Extract the (x, y) coordinate from the center of the cell holding the provided text.  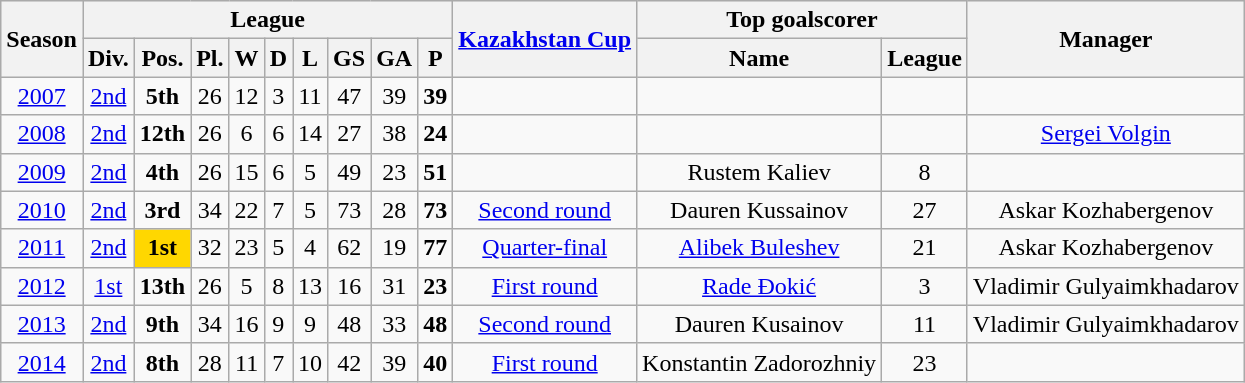
10 (310, 362)
Rade Đokić (760, 286)
4 (310, 248)
2012 (42, 286)
5th (162, 96)
31 (394, 286)
12 (246, 96)
42 (350, 362)
49 (350, 172)
38 (394, 134)
Sergei Volgin (1106, 134)
GS (350, 58)
Dauren Kussainov (760, 210)
GA (394, 58)
Konstantin Zadorozhniy (760, 362)
62 (350, 248)
13 (310, 286)
P (436, 58)
14 (310, 134)
L (310, 58)
2013 (42, 324)
Alibek Buleshev (760, 248)
8th (162, 362)
9th (162, 324)
32 (210, 248)
2014 (42, 362)
Pos. (162, 58)
40 (436, 362)
24 (436, 134)
Name (760, 58)
77 (436, 248)
2007 (42, 96)
Kazakhstan Cup (545, 39)
33 (394, 324)
21 (925, 248)
Top goalscorer (802, 20)
4th (162, 172)
Div. (108, 58)
12th (162, 134)
W (246, 58)
Manager (1106, 39)
2010 (42, 210)
Pl. (210, 58)
Dauren Kusainov (760, 324)
2011 (42, 248)
D (278, 58)
Quarter-final (545, 248)
2008 (42, 134)
19 (394, 248)
2009 (42, 172)
22 (246, 210)
3rd (162, 210)
Rustem Kaliev (760, 172)
13th (162, 286)
Season (42, 39)
15 (246, 172)
47 (350, 96)
51 (436, 172)
